For the text-containing cell, return its midpoint in (X, Y) coordinate format. 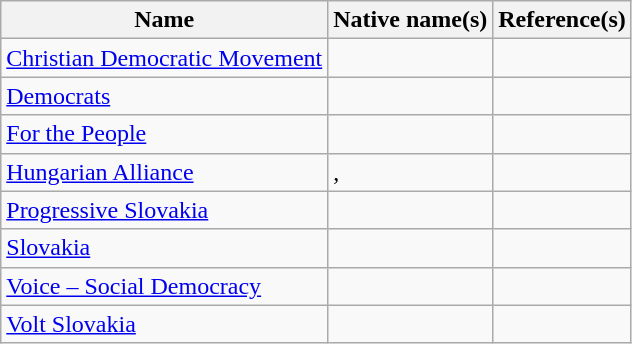
Slovakia (164, 248)
Native name(s) (410, 20)
Volt Slovakia (164, 324)
Voice – Social Democracy (164, 286)
Hungarian Alliance (164, 172)
, (410, 172)
Name (164, 20)
For the People (164, 134)
Reference(s) (562, 20)
Christian Democratic Movement (164, 58)
Democrats (164, 96)
Progressive Slovakia (164, 210)
